Search for the cell housing the specified text and yield its (x, y) center coordinate. 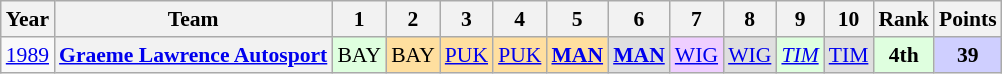
3 (466, 19)
6 (639, 19)
1 (359, 19)
2 (413, 19)
Rank (904, 19)
4 (520, 19)
10 (849, 19)
7 (696, 19)
1989 (28, 55)
4th (904, 55)
Year (28, 19)
9 (800, 19)
8 (750, 19)
Graeme Lawrence Autosport (193, 55)
Points (968, 19)
5 (577, 19)
Team (193, 19)
39 (968, 55)
